Output the (x, y) coordinate of the center of the cell containing the given text.  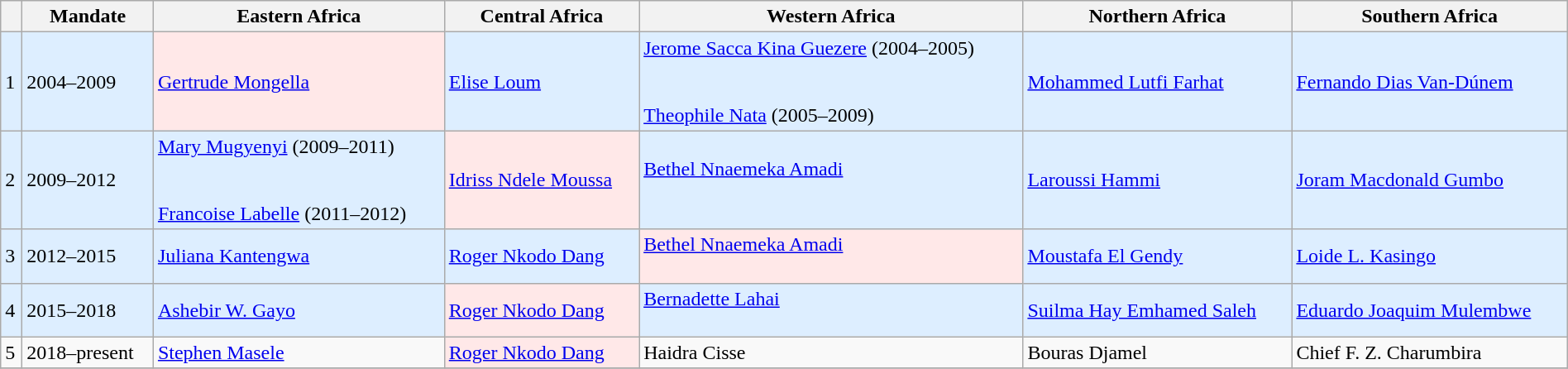
1 (12, 81)
Idriss Ndele Moussa (541, 180)
Ashebir W. Gayo (299, 309)
Bouras Djamel (1158, 352)
Gertrude Mongella (299, 81)
2 (12, 180)
Chief F. Z. Charumbira (1429, 352)
Mandate (88, 17)
4 (12, 309)
Loide L. Kasingo (1429, 256)
Moustafa El Gendy (1158, 256)
Suilma Hay Emhamed Saleh (1158, 309)
2004–2009 (88, 81)
Fernando Dias Van-Dúnem (1429, 81)
Stephen Masele (299, 352)
Eastern Africa (299, 17)
Haidra Cisse (831, 352)
2012–2015 (88, 256)
5 (12, 352)
3 (12, 256)
Southern Africa (1429, 17)
2015–2018 (88, 309)
2018–present (88, 352)
Eduardo Joaquim Mulembwe (1429, 309)
Northern Africa (1158, 17)
Jerome Sacca Kina Guezere (2004–2005) Theophile Nata (2005–2009) (831, 81)
Joram Macdonald Gumbo (1429, 180)
Western Africa (831, 17)
Bernadette Lahai (831, 309)
Mary Mugyenyi (2009–2011) Francoise Labelle (2011–2012) (299, 180)
2009–2012 (88, 180)
Laroussi Hammi (1158, 180)
Central Africa (541, 17)
Mohammed Lutfi Farhat (1158, 81)
Elise Loum (541, 81)
Juliana Kantengwa (299, 256)
